From the cell containing the given text, extract its center point as [x, y] coordinate. 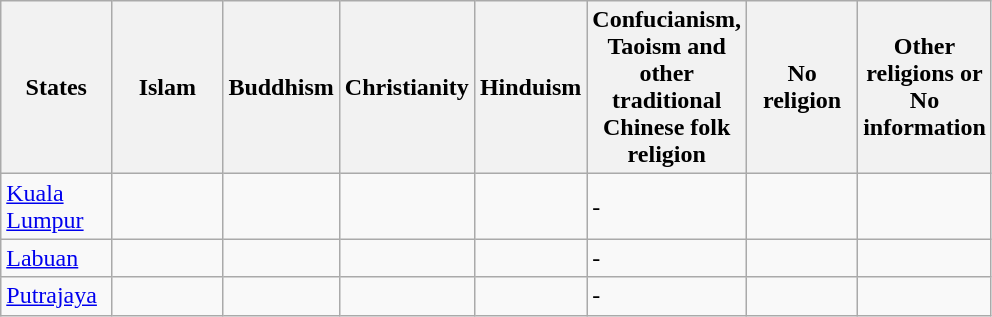
Other religions or No information [925, 88]
Confucianism, Taoism and other traditional Chinese folk religion [667, 88]
Islam [168, 88]
Christianity [406, 88]
Hinduism [530, 88]
Labuan [56, 258]
Kuala Lumpur [56, 206]
Buddhism [281, 88]
Putrajaya [56, 296]
No religion [802, 88]
States [56, 88]
